Locate the cell with the specified text and output its [X, Y] center coordinate. 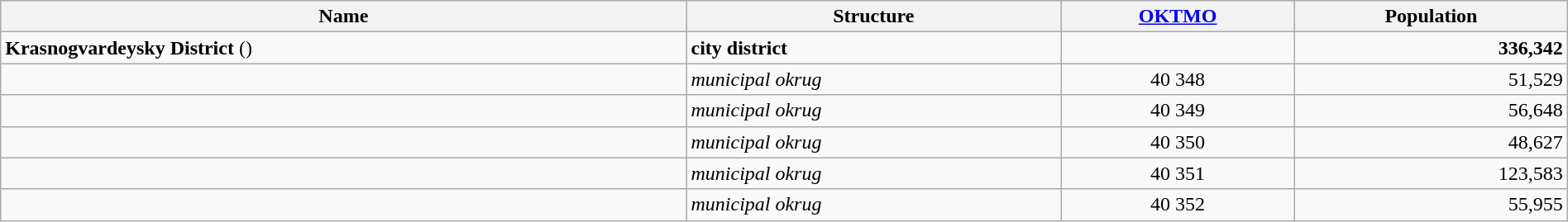
Krasnogvardeysky District () [344, 48]
40 351 [1178, 173]
56,648 [1432, 111]
48,627 [1432, 142]
40 352 [1178, 205]
Population [1432, 17]
51,529 [1432, 79]
Name [344, 17]
336,342 [1432, 48]
123,583 [1432, 173]
40 350 [1178, 142]
40 349 [1178, 111]
55,955 [1432, 205]
OKTMO [1178, 17]
city district [873, 48]
Structure [873, 17]
40 348 [1178, 79]
